From the cell containing the given text, extract its center point as [x, y] coordinate. 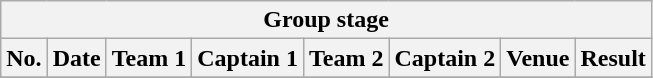
Date [76, 58]
Venue [538, 58]
Team 2 [346, 58]
Team 1 [149, 58]
Captain 1 [248, 58]
Captain 2 [445, 58]
No. [24, 58]
Group stage [326, 20]
Result [613, 58]
